Return (X, Y) of the center of cell containing provided text 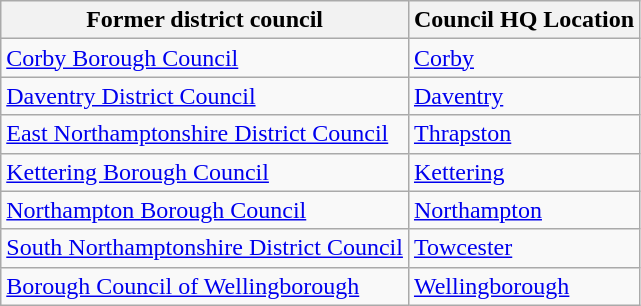
South Northamptonshire District Council (205, 248)
Borough Council of Wellingborough (205, 286)
Council HQ Location (524, 20)
Corby Borough Council (205, 58)
Daventry (524, 96)
Thrapston (524, 134)
Corby (524, 58)
Northampton Borough Council (205, 210)
Towcester (524, 248)
East Northamptonshire District Council (205, 134)
Kettering Borough Council (205, 172)
Wellingborough (524, 286)
Kettering (524, 172)
Former district council (205, 20)
Northampton (524, 210)
Daventry District Council (205, 96)
